Locate the cell with the specified text and output its [X, Y] center coordinate. 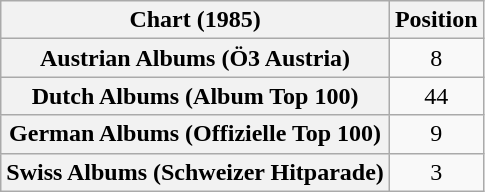
44 [436, 96]
German Albums (Offizielle Top 100) [196, 134]
Position [436, 20]
9 [436, 134]
Swiss Albums (Schweizer Hitparade) [196, 172]
8 [436, 58]
Austrian Albums (Ö3 Austria) [196, 58]
Dutch Albums (Album Top 100) [196, 96]
Chart (1985) [196, 20]
3 [436, 172]
